Return (X, Y) of the center of cell containing provided text 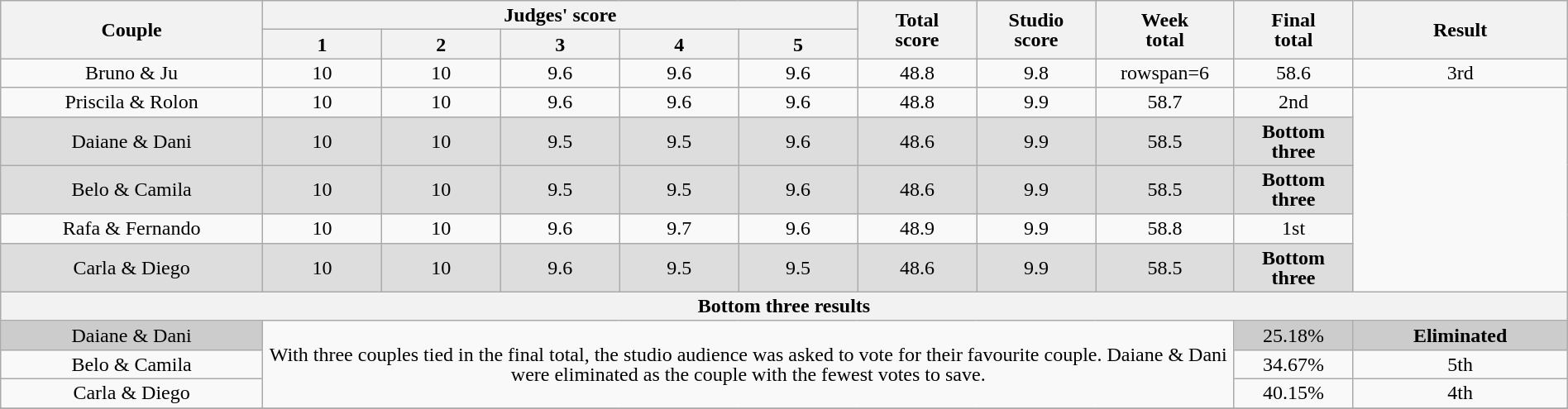
Rafa & Fernando (132, 228)
58.7 (1164, 102)
Eliminated (1460, 335)
1 (322, 45)
9.8 (1036, 73)
5 (798, 45)
58.6 (1293, 73)
Bruno & Ju (132, 73)
Bottom three results (784, 306)
58.8 (1164, 228)
34.67% (1293, 364)
48.9 (917, 228)
Result (1460, 30)
1st (1293, 228)
Studioscore (1036, 30)
4 (679, 45)
40.15% (1293, 393)
3rd (1460, 73)
rowspan=6 (1164, 73)
Finaltotal (1293, 30)
Couple (132, 30)
25.18% (1293, 335)
Weektotal (1164, 30)
Priscila & Rolon (132, 102)
4th (1460, 393)
3 (560, 45)
9.7 (679, 228)
5th (1460, 364)
Judges' score (560, 15)
2nd (1293, 102)
Totalscore (917, 30)
2 (441, 45)
